Extract the (X, Y) coordinate from the center of the cell holding the provided text.  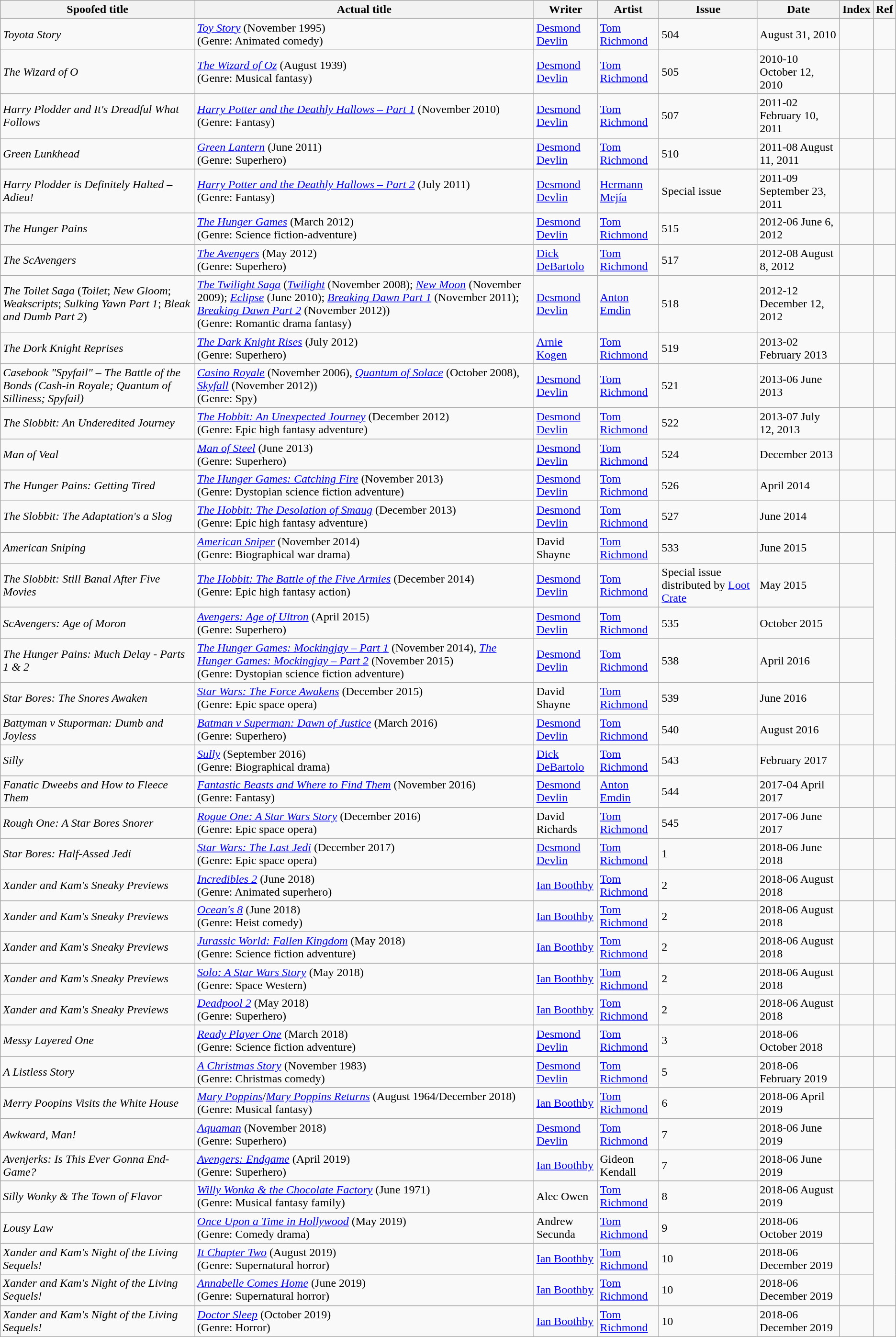
August 2016 (798, 730)
October 2015 (798, 623)
Harry Plodder is Definitely Halted – Adieu! (98, 191)
June 2016 (798, 698)
524 (708, 454)
Rogue One: A Star Wars Story (December 2016)(Genre: Epic space opera) (365, 822)
Once Upon a Time in Hollywood (May 2019)(Genre: Comedy drama) (365, 1227)
The Hunger Pains (98, 229)
The Wizard of Oz (August 1939)(Genre: Musical fantasy) (365, 72)
The Hobbit: The Battle of the Five Armies (December 2014)(Genre: Epic high fantasy action) (365, 585)
Lousy Law (98, 1227)
2012-06 June 6, 2012 (798, 229)
April 2016 (798, 661)
The ScAvengers (98, 259)
543 (708, 760)
544 (708, 792)
Avengers: Endgame (April 2019)(Genre: Superhero) (365, 1165)
Harry Potter and the Deathly Hallows – Part 1 (November 2010)(Genre: Fantasy) (365, 116)
Annabelle Comes Home (June 2019)(Genre: Supernatural horror) (365, 1290)
The Slobbit: The Adaptation's a Slog (98, 517)
The Avengers (May 2012)(Genre: Superhero) (365, 259)
515 (708, 229)
Spoofed title (98, 10)
Casebook "Spyfail" – The Battle of the Bonds (Cash-in Royale; Quantum of Silliness; Spyfail) (98, 385)
Hermann Mejía (628, 191)
Harry Plodder and It's Dreadful What Follows (98, 116)
David Richards (566, 822)
Avenjerks: Is This Ever Gonna End-Game? (98, 1165)
Ref (885, 10)
538 (708, 661)
Star Bores: The Snores Awaken (98, 698)
Aquaman (November 2018)(Genre: Superhero) (365, 1135)
Gideon Kendall (628, 1165)
The Slobbit: Still Banal After Five Movies (98, 585)
521 (708, 385)
527 (708, 517)
Awkward, Man! (98, 1135)
December 2013 (798, 454)
Actual title (365, 10)
2013-06 June 2013 (798, 385)
6 (708, 1103)
507 (708, 116)
Sully (September 2016)(Genre: Biographical drama) (365, 760)
2018-06 October 2018 (798, 1041)
Doctor Sleep (October 2019)(Genre: Horror) (365, 1321)
2011-02 February 10, 2011 (798, 116)
February 2017 (798, 760)
Fantastic Beasts and Where to Find Them (November 2016)(Genre: Fantasy) (365, 792)
American Sniper (November 2014)(Genre: Biographical war drama) (365, 548)
2012-08 August 8, 2012 (798, 259)
Jurassic World: Fallen Kingdom (May 2018)(Genre: Science fiction adventure) (365, 947)
518 (708, 303)
8 (708, 1197)
Andrew Secunda (566, 1227)
The Wizard of O (98, 72)
Green Lantern (June 2011)(Genre: Superhero) (365, 153)
540 (708, 730)
Alec Owen (566, 1197)
535 (708, 623)
2017-06 June 2017 (798, 822)
Messy Layered One (98, 1041)
Man of Veal (98, 454)
517 (708, 259)
ScAvengers: Age of Moron (98, 623)
Special issue (708, 191)
A Christmas Story (November 1983)(Genre: Christmas comedy) (365, 1072)
Man of Steel (June 2013)(Genre: Superhero) (365, 454)
2018-06 April 2019 (798, 1103)
539 (708, 698)
American Sniping (98, 548)
Silly (98, 760)
2018-06 October 2019 (798, 1227)
Willy Wonka & the Chocolate Factory (June 1971)(Genre: Musical fantasy family) (365, 1197)
Writer (566, 10)
2011-08 August 11, 2011 (798, 153)
The Toilet Saga (Toilet; New Gloom; Weakscripts; Sulking Yawn Part 1; Bleak and Dumb Part 2) (98, 303)
May 2015 (798, 585)
The Hobbit: An Unexpected Journey (December 2012)(Genre: Epic high fantasy adventure) (365, 423)
Toyota Story (98, 34)
The Dork Knight Reprises (98, 348)
June 2014 (798, 517)
526 (708, 485)
April 2014 (798, 485)
545 (708, 822)
Arnie Kogen (566, 348)
Silly Wonky & The Town of Flavor (98, 1197)
510 (708, 153)
The Hunger Pains: Getting Tired (98, 485)
1 (708, 854)
2012-12 December 12, 2012 (798, 303)
Battyman v Stuporman: Dumb and Joyless (98, 730)
Harry Potter and the Deathly Hallows – Part 2 (July 2011)(Genre: Fantasy) (365, 191)
August 31, 2010 (798, 34)
3 (708, 1041)
Casino Royale (November 2006), Quantum of Solace (October 2008), Skyfall (November 2012))(Genre: Spy) (365, 385)
5 (708, 1072)
Deadpool 2 (May 2018)(Genre: Superhero) (365, 1010)
505 (708, 72)
June 2015 (798, 548)
The Dark Knight Rises (July 2012)(Genre: Superhero) (365, 348)
A Listless Story (98, 1072)
Date (798, 10)
2011-09 September 23, 2011 (798, 191)
Star Bores: Half-Assed Jedi (98, 854)
Issue (708, 10)
Rough One: A Star Bores Snorer (98, 822)
Avengers: Age of Ultron (April 2015)(Genre: Superhero) (365, 623)
Special issue distributed by Loot Crate (708, 585)
519 (708, 348)
9 (708, 1227)
The Slobbit: An Underedited Journey (98, 423)
The Hunger Games: Catching Fire (November 2013)(Genre: Dystopian science fiction adventure) (365, 485)
Toy Story (November 1995)(Genre: Animated comedy) (365, 34)
Solo: A Star Wars Story (May 2018)(Genre: Space Western) (365, 978)
2018-06 February 2019 (798, 1072)
2018-06 August 2019 (798, 1197)
2013-02 February 2013 (798, 348)
2017-04 April 2017 (798, 792)
Index (856, 10)
Fanatic Dweebs and How to Fleece Them (98, 792)
Green Lunkhead (98, 153)
504 (708, 34)
533 (708, 548)
Merry Poopins Visits the White House (98, 1103)
Incredibles 2 (June 2018)(Genre: Animated superhero) (365, 885)
Mary Poppins/Mary Poppins Returns (August 1964/December 2018)(Genre: Musical fantasy) (365, 1103)
Ready Player One (March 2018)(Genre: Science fiction adventure) (365, 1041)
Batman v Superman: Dawn of Justice (March 2016)(Genre: Superhero) (365, 730)
Artist (628, 10)
2018-06 June 2018 (798, 854)
2013-07 July 12, 2013 (798, 423)
Ocean's 8 (June 2018)(Genre: Heist comedy) (365, 916)
2010-10 October 12, 2010 (798, 72)
It Chapter Two (August 2019)(Genre: Supernatural horror) (365, 1259)
The Hunger Games (March 2012)(Genre: Science fiction-adventure) (365, 229)
The Hunger Pains: Much Delay - Parts 1 & 2 (98, 661)
Star Wars: The Force Awakens (December 2015)(Genre: Epic space opera) (365, 698)
The Hobbit: The Desolation of Smaug (December 2013)(Genre: Epic high fantasy adventure) (365, 517)
522 (708, 423)
Star Wars: The Last Jedi (December 2017)(Genre: Epic space opera) (365, 854)
